Search for the cell housing the specified text and yield its [x, y] center coordinate. 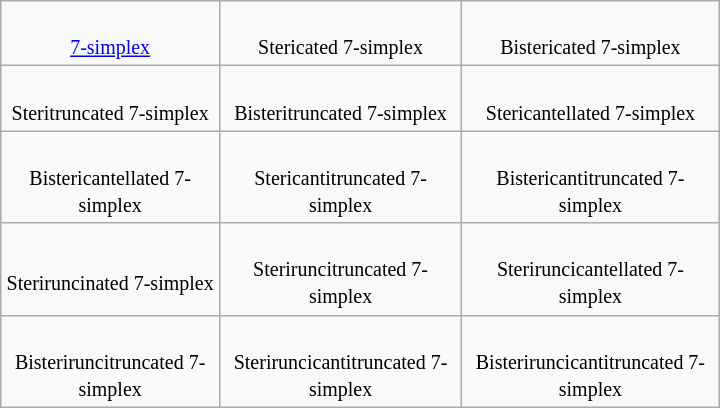
Bistericantitruncated 7-simplex [591, 177]
Steritruncated 7-simplex [110, 98]
Steriruncicantellated 7-simplex [591, 269]
Stericantellated 7-simplex [591, 98]
Bisteriruncicantitruncated 7-simplex [591, 361]
Bistericantellated 7-simplex [110, 177]
Bisteritruncated 7-simplex [341, 98]
Steriruncicantitruncated 7-simplex [341, 361]
Stericated 7-simplex [341, 34]
Steriruncinated 7-simplex [110, 269]
Bisteriruncitruncated 7-simplex [110, 361]
7-simplex [110, 34]
Stericantitruncated 7-simplex [341, 177]
Steriruncitruncated 7-simplex [341, 269]
Bistericated 7-simplex [591, 34]
